Extract the [X, Y] coordinate from the center of the cell holding the provided text.  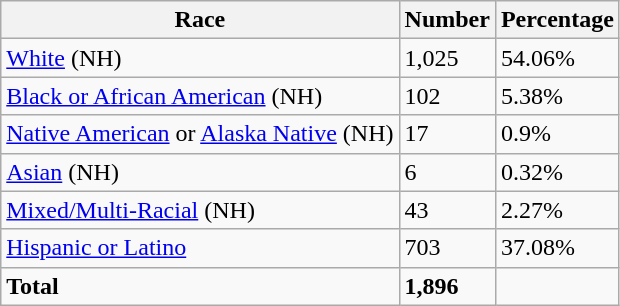
37.08% [557, 248]
43 [447, 210]
54.06% [557, 58]
Asian (NH) [200, 172]
Mixed/Multi-Racial (NH) [200, 210]
Black or African American (NH) [200, 96]
Hispanic or Latino [200, 248]
White (NH) [200, 58]
Total [200, 286]
17 [447, 134]
0.32% [557, 172]
0.9% [557, 134]
Percentage [557, 20]
102 [447, 96]
6 [447, 172]
1,025 [447, 58]
Native American or Alaska Native (NH) [200, 134]
2.27% [557, 210]
1,896 [447, 286]
703 [447, 248]
Number [447, 20]
Race [200, 20]
5.38% [557, 96]
